Provide the [x, y] coordinate of the cell's center where the given text is located.  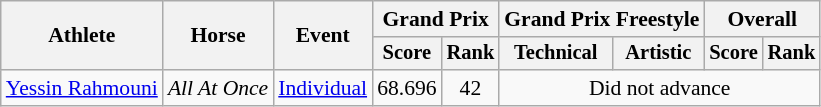
Artistic [658, 54]
Horse [218, 36]
Individual [322, 88]
68.696 [406, 88]
Grand Prix [436, 19]
Yessin Rahmouni [82, 88]
Technical [556, 54]
Grand Prix Freestyle [602, 19]
Did not advance [660, 88]
Event [322, 36]
42 [471, 88]
Athlete [82, 36]
All At Once [218, 88]
Overall [762, 19]
